Return the (X, Y) coordinate for the center point of the cell that contains the specified text.  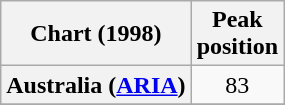
Peakposition (237, 34)
Australia (ARIA) (96, 85)
83 (237, 85)
Chart (1998) (96, 34)
